Return (X, Y) of the center of cell containing provided text 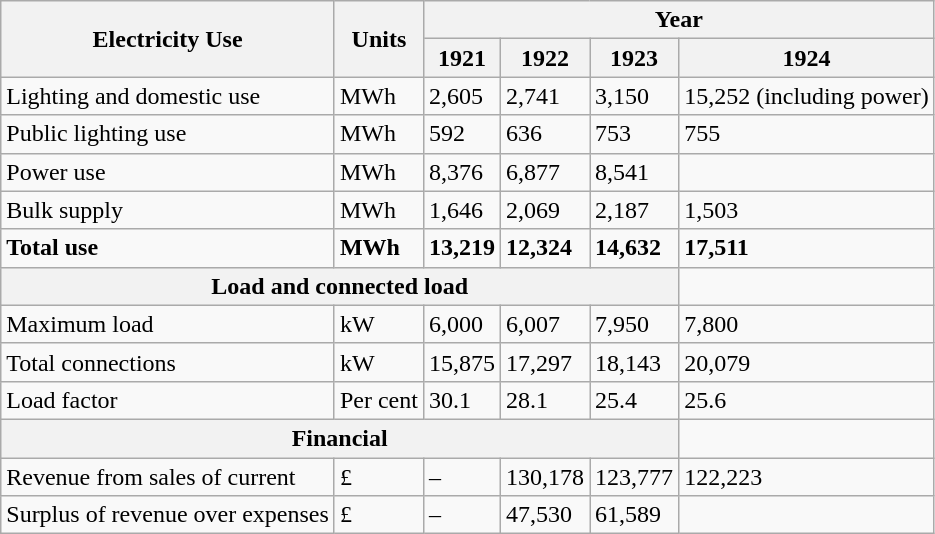
Power use (168, 172)
1,646 (462, 210)
Financial (340, 438)
Revenue from sales of current (168, 477)
6,000 (462, 324)
123,777 (634, 477)
1922 (544, 58)
755 (807, 134)
17,511 (807, 248)
15,252 (including power) (807, 96)
25.4 (634, 400)
122,223 (807, 477)
592 (462, 134)
6,877 (544, 172)
Total connections (168, 362)
Per cent (378, 400)
Year (678, 20)
6,007 (544, 324)
Bulk supply (168, 210)
7,800 (807, 324)
8,541 (634, 172)
8,376 (462, 172)
3,150 (634, 96)
753 (634, 134)
Total use (168, 248)
20,079 (807, 362)
28.1 (544, 400)
2,741 (544, 96)
Units (378, 39)
1923 (634, 58)
1921 (462, 58)
2,187 (634, 210)
15,875 (462, 362)
1924 (807, 58)
Load and connected load (340, 286)
12,324 (544, 248)
Load factor (168, 400)
18,143 (634, 362)
1,503 (807, 210)
2,605 (462, 96)
7,950 (634, 324)
13,219 (462, 248)
Lighting and domestic use (168, 96)
61,589 (634, 515)
636 (544, 134)
2,069 (544, 210)
Public lighting use (168, 134)
30.1 (462, 400)
47,530 (544, 515)
130,178 (544, 477)
25.6 (807, 400)
Maximum load (168, 324)
Surplus of revenue over expenses (168, 515)
14,632 (634, 248)
Electricity Use (168, 39)
17,297 (544, 362)
